Output the (x, y) coordinate of the center of the cell containing the given text.  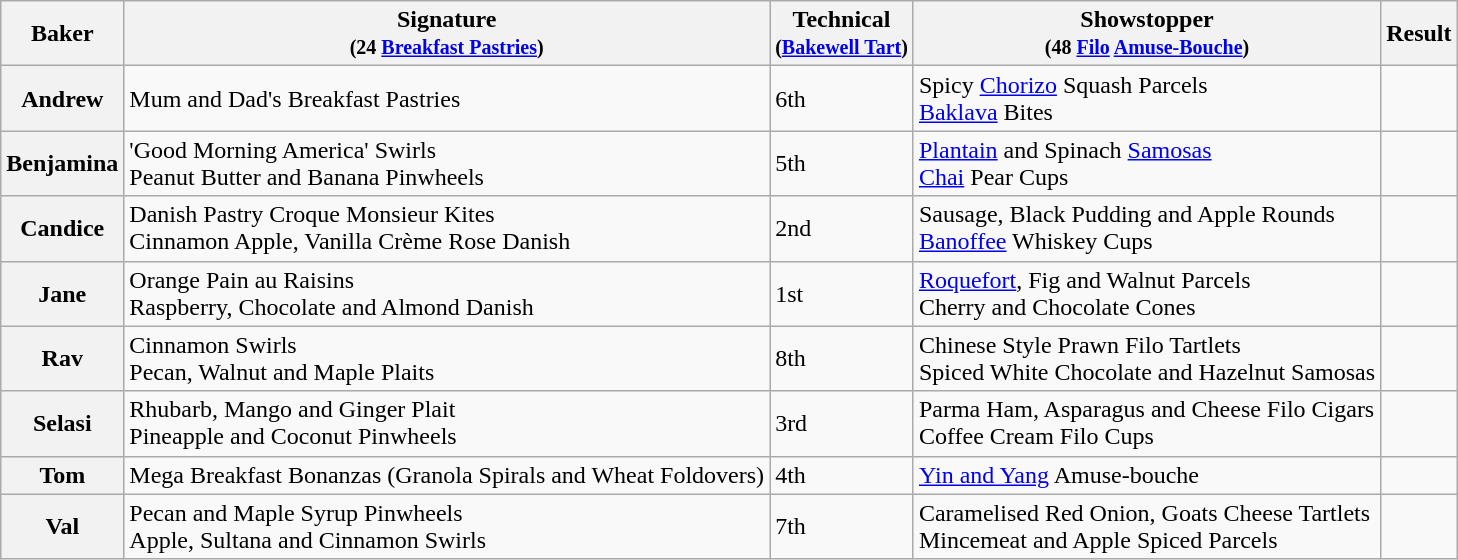
1st (842, 294)
Rav (62, 358)
Plantain and Spinach SamosasChai Pear Cups (1146, 164)
7th (842, 526)
Jane (62, 294)
Benjamina (62, 164)
Sausage, Black Pudding and Apple RoundsBanoffee Whiskey Cups (1146, 228)
Candice (62, 228)
Tom (62, 475)
Mum and Dad's Breakfast Pastries (447, 98)
Yin and Yang Amuse-bouche (1146, 475)
8th (842, 358)
Signature(24 Breakfast Pastries) (447, 34)
Orange Pain au RaisinsRaspberry, Chocolate and Almond Danish (447, 294)
5th (842, 164)
Selasi (62, 424)
Roquefort, Fig and Walnut ParcelsCherry and Chocolate Cones (1146, 294)
Val (62, 526)
Caramelised Red Onion, Goats Cheese TartletsMincemeat and Apple Spiced Parcels (1146, 526)
'Good Morning America' SwirlsPeanut Butter and Banana Pinwheels (447, 164)
Result (1419, 34)
Baker (62, 34)
Technical(Bakewell Tart) (842, 34)
Andrew (62, 98)
Danish Pastry Croque Monsieur KitesCinnamon Apple, Vanilla Crème Rose Danish (447, 228)
3rd (842, 424)
Rhubarb, Mango and Ginger PlaitPineapple and Coconut Pinwheels (447, 424)
6th (842, 98)
Cinnamon SwirlsPecan, Walnut and Maple Plaits (447, 358)
Pecan and Maple Syrup PinwheelsApple, Sultana and Cinnamon Swirls (447, 526)
Spicy Chorizo Squash ParcelsBaklava Bites (1146, 98)
Parma Ham, Asparagus and Cheese Filo CigarsCoffee Cream Filo Cups (1146, 424)
Mega Breakfast Bonanzas (Granola Spirals and Wheat Foldovers) (447, 475)
4th (842, 475)
2nd (842, 228)
Chinese Style Prawn Filo TartletsSpiced White Chocolate and Hazelnut Samosas (1146, 358)
Showstopper(48 Filo Amuse-Bouche) (1146, 34)
